Pinpoint the cell where the given text exists, returning its (X, Y) midpoint coordinate. 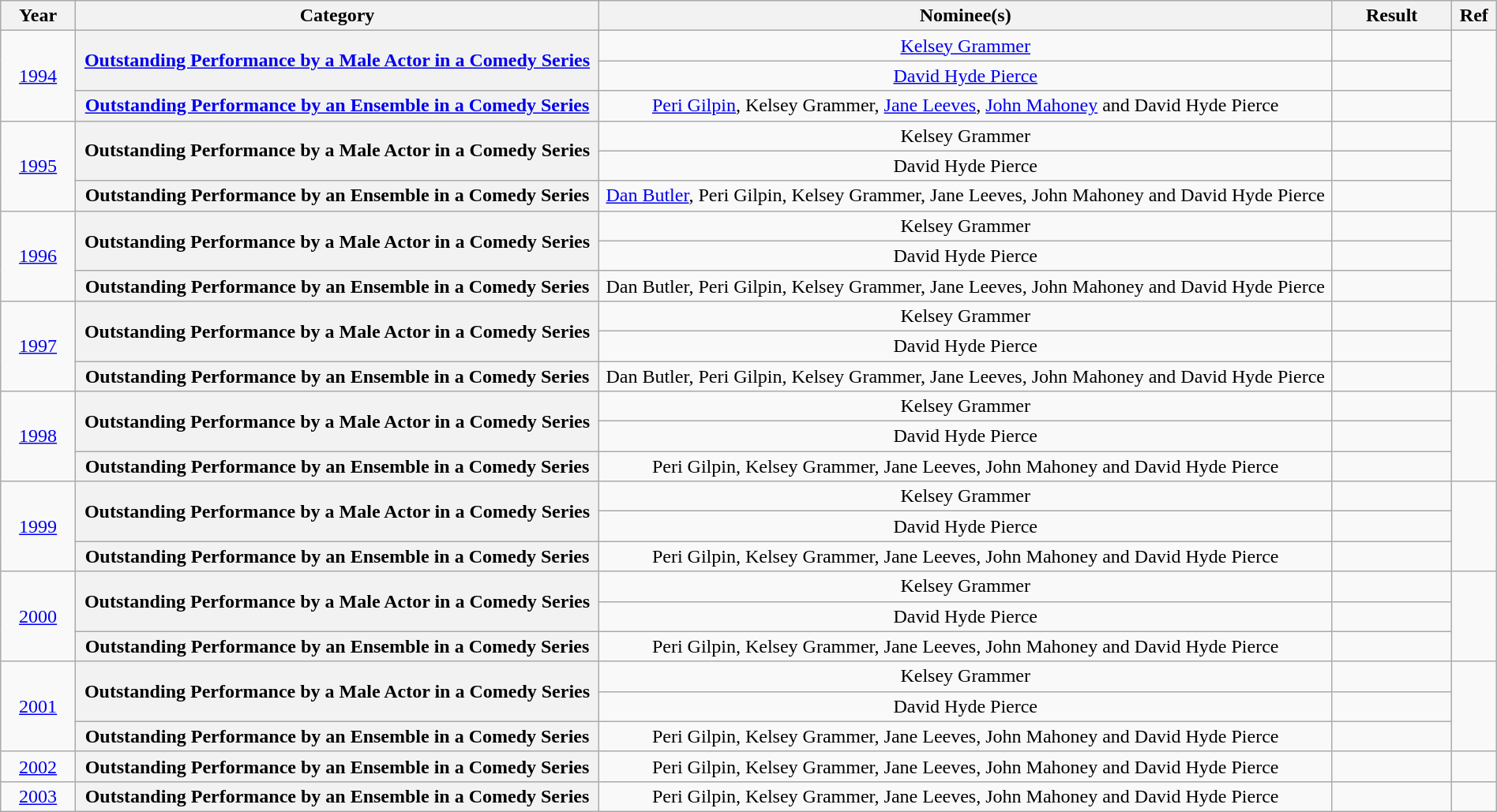
2002 (38, 766)
2000 (38, 616)
Year (38, 16)
1994 (38, 76)
1997 (38, 346)
2001 (38, 706)
1995 (38, 166)
2003 (38, 796)
Ref (1473, 16)
Result (1392, 16)
1999 (38, 526)
Nominee(s) (966, 16)
1998 (38, 436)
1996 (38, 256)
Category (336, 16)
